Locate the cell with the specified text and output its [x, y] center coordinate. 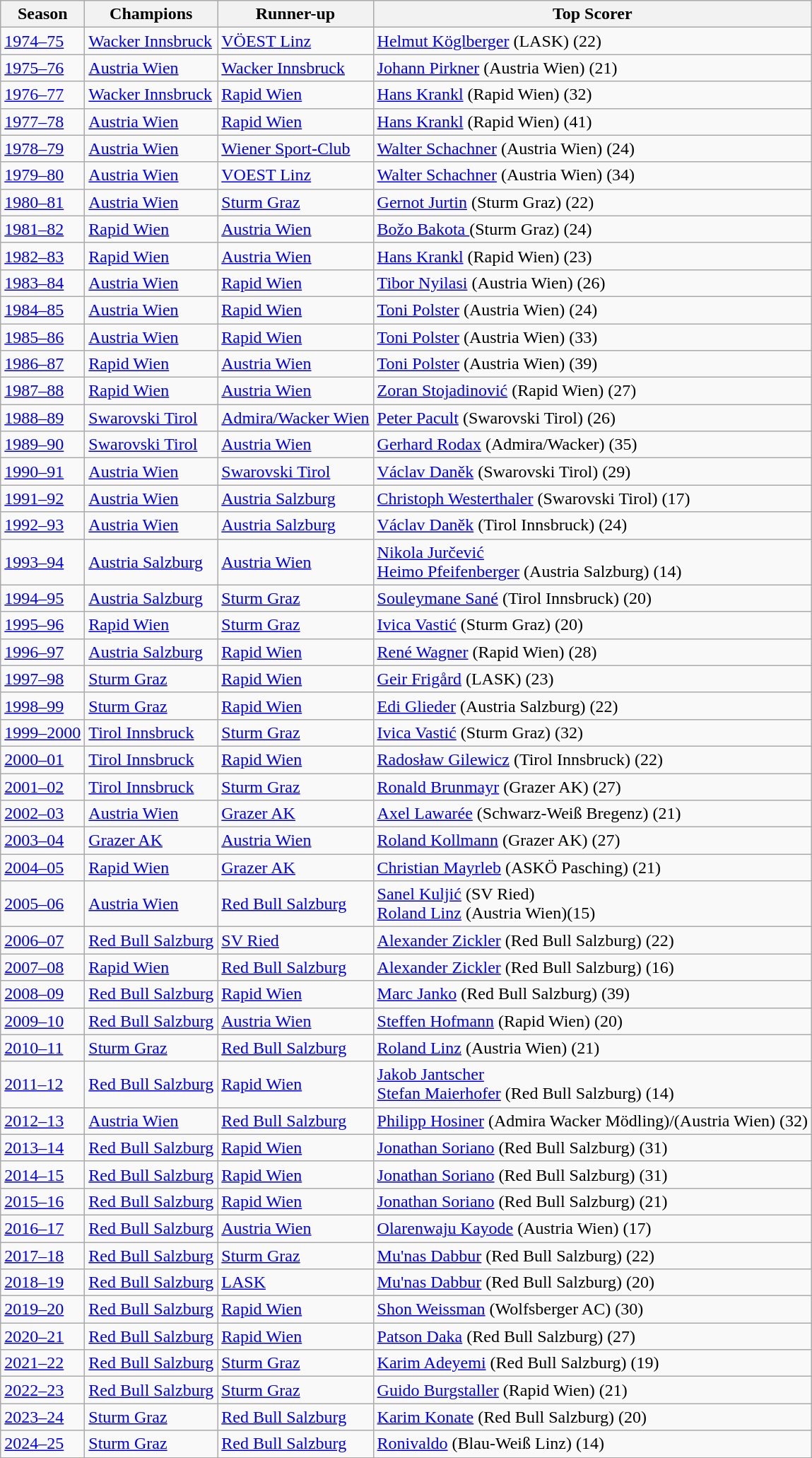
1991–92 [42, 498]
Peter Pacult (Swarovski Tirol) (26) [592, 418]
2023–24 [42, 1417]
Hans Krankl (Rapid Wien) (41) [592, 122]
1984–85 [42, 310]
2002–03 [42, 814]
Ivica Vastić (Sturm Graz) (32) [592, 733]
1993–94 [42, 561]
Jakob Jantscher Stefan Maierhofer (Red Bull Salzburg) (14) [592, 1085]
1994–95 [42, 598]
1974–75 [42, 41]
1978–79 [42, 148]
Ronivaldo (Blau-Weiß Linz) (14) [592, 1444]
1983–84 [42, 283]
VOEST Linz [295, 175]
1999–2000 [42, 733]
2009–10 [42, 1021]
Patson Daka (Red Bull Salzburg) (27) [592, 1336]
Christian Mayrleb (ASKÖ Pasching) (21) [592, 868]
1992–93 [42, 525]
2013–14 [42, 1148]
2006–07 [42, 940]
2011–12 [42, 1085]
Champions [151, 14]
2020–21 [42, 1336]
Marc Janko (Red Bull Salzburg) (39) [592, 994]
2024–25 [42, 1444]
1977–78 [42, 122]
2014–15 [42, 1174]
2010–11 [42, 1048]
1989–90 [42, 445]
1985–86 [42, 337]
VÖEST Linz [295, 41]
Hans Krankl (Rapid Wien) (23) [592, 256]
Roland Linz (Austria Wien) (21) [592, 1048]
Nikola Jurčević Heimo Pfeifenberger (Austria Salzburg) (14) [592, 561]
2008–09 [42, 994]
Gerhard Rodax (Admira/Wacker) (35) [592, 445]
Season [42, 14]
1981–82 [42, 229]
Walter Schachner (Austria Wien) (34) [592, 175]
2004–05 [42, 868]
1976–77 [42, 95]
SV Ried [295, 940]
2003–04 [42, 841]
1979–80 [42, 175]
Helmut Köglberger (LASK) (22) [592, 41]
Philipp Hosiner (Admira Wacker Mödling)/(Austria Wien) (32) [592, 1121]
2016–17 [42, 1228]
2001–02 [42, 787]
Souleymane Sané (Tirol Innsbruck) (20) [592, 598]
1987–88 [42, 391]
1995–96 [42, 625]
1986–87 [42, 364]
1990–91 [42, 472]
Geir Frigård (LASK) (23) [592, 679]
1988–89 [42, 418]
Gernot Jurtin (Sturm Graz) (22) [592, 202]
Zoran Stojadinović (Rapid Wien) (27) [592, 391]
Johann Pirkner (Austria Wien) (21) [592, 68]
Walter Schachner (Austria Wien) (24) [592, 148]
Toni Polster (Austria Wien) (39) [592, 364]
Ivica Vastić (Sturm Graz) (20) [592, 625]
2007–08 [42, 967]
1998–99 [42, 706]
2000–01 [42, 759]
Karim Adeyemi (Red Bull Salzburg) (19) [592, 1363]
Olarenwaju Kayode (Austria Wien) (17) [592, 1228]
2021–22 [42, 1363]
1996–97 [42, 652]
Shon Weissman (Wolfsberger AC) (30) [592, 1310]
Edi Glieder (Austria Salzburg) (22) [592, 706]
Admira/Wacker Wien [295, 418]
1997–98 [42, 679]
Hans Krankl (Rapid Wien) (32) [592, 95]
Sanel Kuljić (SV Ried) Roland Linz (Austria Wien)(15) [592, 904]
Runner-up [295, 14]
Mu'nas Dabbur (Red Bull Salzburg) (22) [592, 1255]
René Wagner (Rapid Wien) (28) [592, 652]
Václav Daněk (Tirol Innsbruck) (24) [592, 525]
Tibor Nyilasi (Austria Wien) (26) [592, 283]
Jonathan Soriano (Red Bull Salzburg) (21) [592, 1201]
Božo Bakota (Sturm Graz) (24) [592, 229]
Wiener Sport-Club [295, 148]
1982–83 [42, 256]
2015–16 [42, 1201]
Ronald Brunmayr (Grazer AK) (27) [592, 787]
Roland Kollmann (Grazer AK) (27) [592, 841]
Alexander Zickler (Red Bull Salzburg) (16) [592, 967]
1980–81 [42, 202]
2022–23 [42, 1390]
Guido Burgstaller (Rapid Wien) (21) [592, 1390]
Karim Konate (Red Bull Salzburg) (20) [592, 1417]
2019–20 [42, 1310]
Václav Daněk (Swarovski Tirol) (29) [592, 472]
Top Scorer [592, 14]
2017–18 [42, 1255]
Axel Lawarée (Schwarz-Weiß Bregenz) (21) [592, 814]
Mu'nas Dabbur (Red Bull Salzburg) (20) [592, 1283]
Toni Polster (Austria Wien) (24) [592, 310]
Alexander Zickler (Red Bull Salzburg) (22) [592, 940]
Radosław Gilewicz (Tirol Innsbruck) (22) [592, 759]
2018–19 [42, 1283]
LASK [295, 1283]
Toni Polster (Austria Wien) (33) [592, 337]
2012–13 [42, 1121]
Christoph Westerthaler (Swarovski Tirol) (17) [592, 498]
2005–06 [42, 904]
1975–76 [42, 68]
Steffen Hofmann (Rapid Wien) (20) [592, 1021]
